Return (x, y) of the center of cell containing provided text 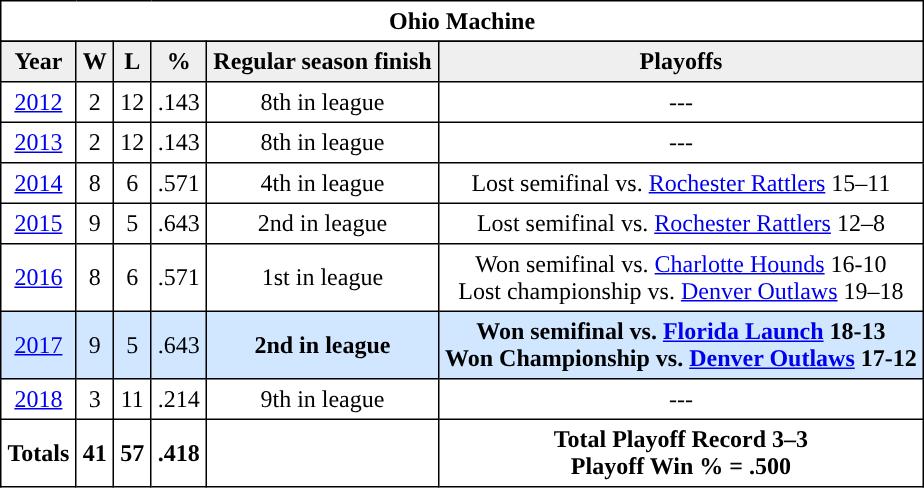
Won semifinal vs. Charlotte Hounds 16-10 Lost championship vs. Denver Outlaws 19–18 (680, 278)
Totals (38, 453)
Lost semifinal vs. Rochester Rattlers 12–8 (680, 223)
41 (95, 453)
4th in league (323, 183)
57 (133, 453)
Year (38, 61)
2013 (38, 142)
1st in league (323, 278)
Ohio Machine (462, 21)
2017 (38, 345)
L (133, 61)
2015 (38, 223)
9th in league (323, 399)
W (95, 61)
11 (133, 399)
Won semifinal vs. Florida Launch 18-13 Won Championship vs. Denver Outlaws 17-12 (680, 345)
2012 (38, 102)
Regular season finish (323, 61)
% (179, 61)
Total Playoff Record 3–3 Playoff Win % = .500 (680, 453)
Lost semifinal vs. Rochester Rattlers 15–11 (680, 183)
2014 (38, 183)
3 (95, 399)
2016 (38, 278)
.214 (179, 399)
.418 (179, 453)
2018 (38, 399)
Playoffs (680, 61)
